Locate the cell with the specified text and output its (X, Y) center coordinate. 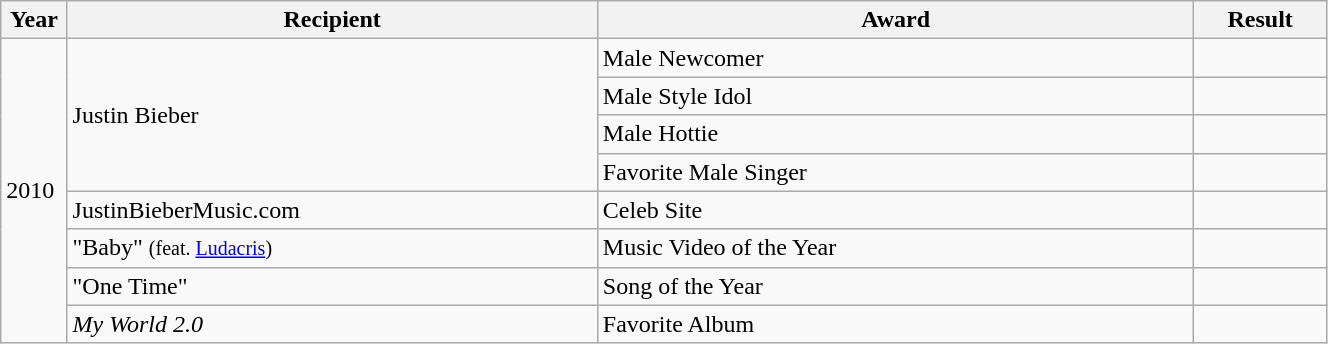
Music Video of the Year (896, 248)
Recipient (332, 20)
JustinBieberMusic.com (332, 210)
Favorite Male Singer (896, 172)
Justin Bieber (332, 115)
Year (34, 20)
"One Time" (332, 286)
Result (1260, 20)
My World 2.0 (332, 324)
Male Newcomer (896, 58)
Male Hottie (896, 134)
Celeb Site (896, 210)
Award (896, 20)
"Baby" (feat. Ludacris) (332, 248)
Favorite Album (896, 324)
Male Style Idol (896, 96)
Song of the Year (896, 286)
2010 (34, 191)
